Scan for the cell matching the given text and deliver its (x, y) coordinate at center. 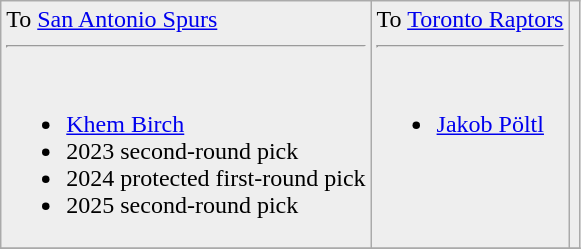
To Toronto RaptorsJakob Pöltl (470, 125)
To San Antonio SpursKhem Birch2023 second-round pick2024 protected first-round pick2025 second-round pick (186, 125)
